Identify which cell holds the provided text, then report its (x, y) central coordinate. 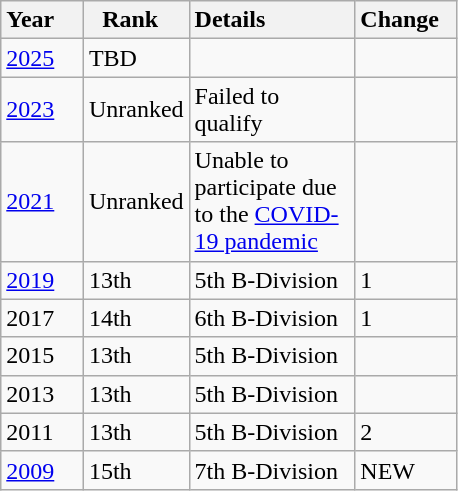
Details (272, 20)
2021 (42, 202)
6th B-Division (272, 318)
15th (136, 470)
2011 (42, 432)
2013 (42, 394)
NEW (406, 470)
7th B-Division (272, 470)
TBD (136, 58)
2009 (42, 470)
2017 (42, 318)
Change (406, 20)
2023 (42, 110)
14th (136, 318)
Unable to participate due to the COVID-19 pandemic (272, 202)
2025 (42, 58)
Rank (136, 20)
2015 (42, 356)
Year (42, 20)
2 (406, 432)
2019 (42, 280)
Failed to qualify (272, 110)
